Determine the (x, y) coordinate at the center of the cell enclosing the given text.  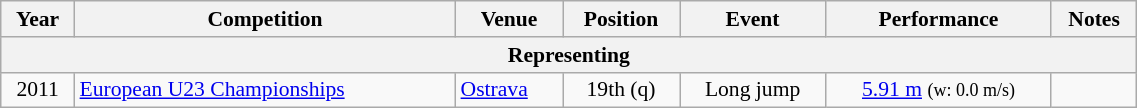
Venue (510, 19)
Year (38, 19)
Representing (569, 55)
5.91 m (w: 0.0 m/s) (939, 90)
19th (q) (622, 90)
European U23 Championships (266, 90)
Ostrava (510, 90)
Performance (939, 19)
Competition (266, 19)
Event (753, 19)
Position (622, 19)
Long jump (753, 90)
Notes (1094, 19)
2011 (38, 90)
